Locate the cell with the specified text and output its [x, y] center coordinate. 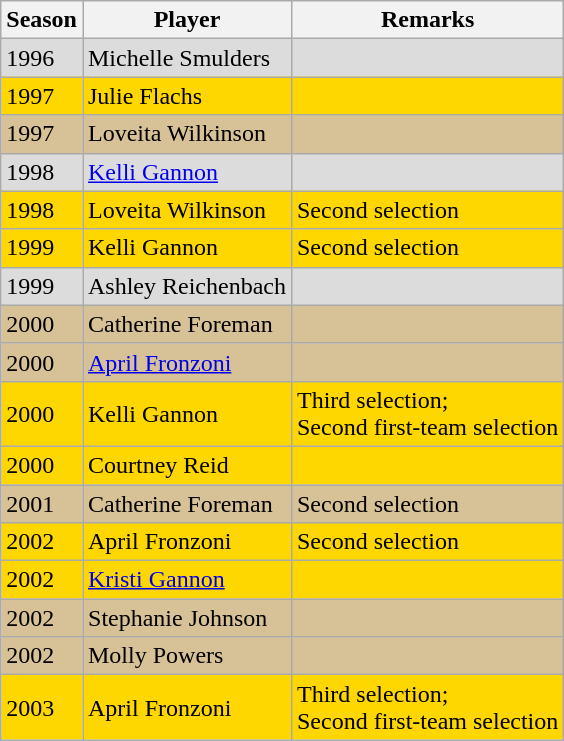
Season [42, 20]
Ashley Reichenbach [186, 286]
Player [186, 20]
1996 [42, 58]
Courtney Reid [186, 465]
Michelle Smulders [186, 58]
Molly Powers [186, 656]
Julie Flachs [186, 96]
2003 [42, 708]
2001 [42, 503]
Kristi Gannon [186, 580]
Stephanie Johnson [186, 618]
Remarks [427, 20]
